Provide the (x, y) coordinate of the cell's center where the given text is located.  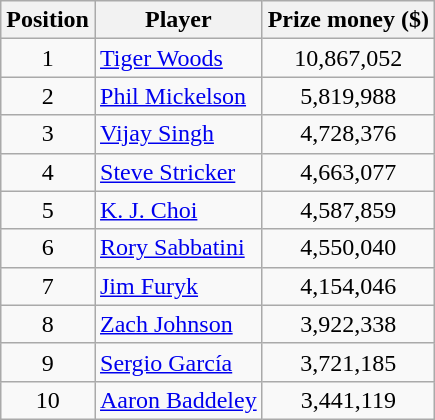
10 (48, 400)
Tiger Woods (178, 58)
6 (48, 248)
5 (48, 210)
K. J. Choi (178, 210)
Position (48, 20)
Aaron Baddeley (178, 400)
Phil Mickelson (178, 96)
Prize money ($) (348, 20)
4,154,046 (348, 286)
4,663,077 (348, 172)
Rory Sabbatini (178, 248)
3,922,338 (348, 324)
3,441,119 (348, 400)
4 (48, 172)
10,867,052 (348, 58)
Sergio García (178, 362)
3 (48, 134)
1 (48, 58)
Jim Furyk (178, 286)
4,587,859 (348, 210)
9 (48, 362)
7 (48, 286)
Vijay Singh (178, 134)
2 (48, 96)
Player (178, 20)
5,819,988 (348, 96)
3,721,185 (348, 362)
4,728,376 (348, 134)
Zach Johnson (178, 324)
4,550,040 (348, 248)
8 (48, 324)
Steve Stricker (178, 172)
